Find where the given text appears and provide that cell's center as (x, y) coordinate. 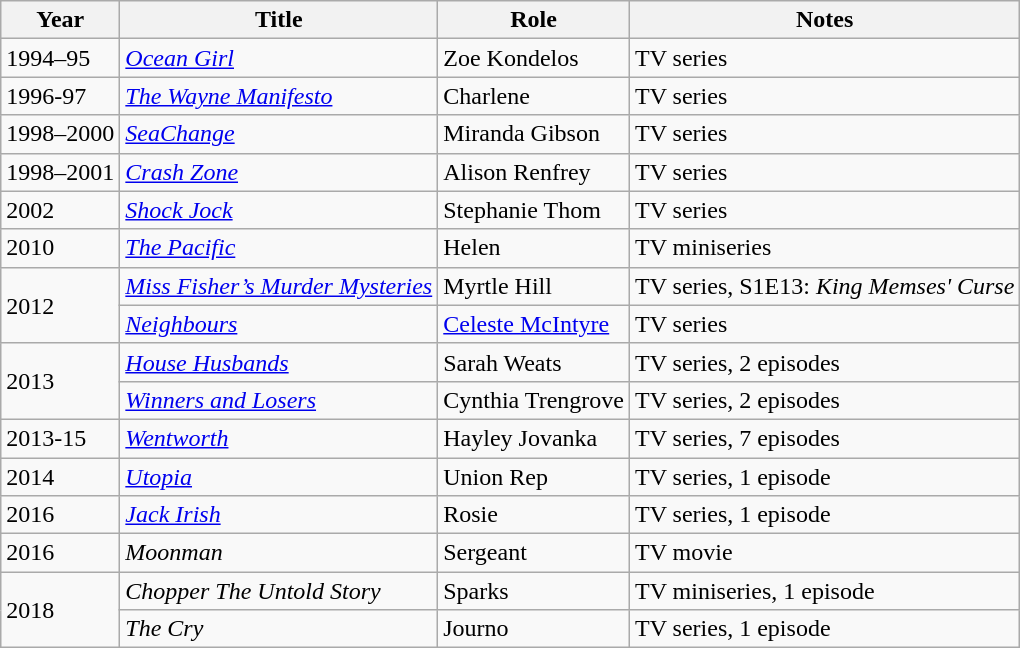
Stephanie Thom (534, 210)
2013-15 (60, 438)
Role (534, 20)
Chopper The Untold Story (279, 591)
TV miniseries (824, 248)
Sparks (534, 591)
Cynthia Trengrove (534, 400)
Year (60, 20)
Shock Jock (279, 210)
1998–2000 (60, 134)
SeaChange (279, 134)
The Pacific (279, 248)
Sarah Weats (534, 362)
1996-97 (60, 96)
Union Rep (534, 477)
Winners and Losers (279, 400)
Myrtle Hill (534, 286)
2013 (60, 381)
2012 (60, 305)
Hayley Jovanka (534, 438)
TV miniseries, 1 episode (824, 591)
Miranda Gibson (534, 134)
Helen (534, 248)
Zoe Kondelos (534, 58)
TV series, S1E13: King Memses' Curse (824, 286)
TV series, 7 episodes (824, 438)
Crash Zone (279, 172)
Moonman (279, 553)
Wentworth (279, 438)
Utopia (279, 477)
2014 (60, 477)
Rosie (534, 515)
1994–95 (60, 58)
1998–2001 (60, 172)
Title (279, 20)
2002 (60, 210)
Charlene (534, 96)
Celeste McIntyre (534, 324)
Alison Renfrey (534, 172)
2018 (60, 610)
Jack Irish (279, 515)
The Wayne Manifesto (279, 96)
Notes (824, 20)
Ocean Girl (279, 58)
TV movie (824, 553)
House Husbands (279, 362)
2010 (60, 248)
Miss Fisher’s Murder Mysteries (279, 286)
Neighbours (279, 324)
The Cry (279, 629)
Journo (534, 629)
Sergeant (534, 553)
